Locate the cell with the specified text and output its (x, y) center coordinate. 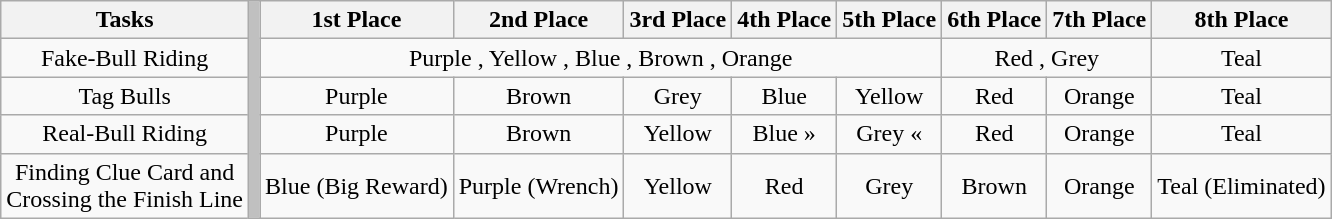
Fake-Bull Riding (125, 58)
3rd Place (678, 20)
Purple , Yellow , Blue , Brown , Orange (601, 58)
Tasks (125, 20)
Teal (Eliminated) (1242, 186)
Blue (Big Reward) (357, 186)
Blue (784, 96)
Grey « (890, 134)
8th Place (1242, 20)
Finding Clue Card and Crossing the Finish Line (125, 186)
2nd Place (538, 20)
5th Place (890, 20)
6th Place (994, 20)
Red , Grey (1047, 58)
Blue » (784, 134)
4th Place (784, 20)
Purple (Wrench) (538, 186)
1st Place (357, 20)
Tag Bulls (125, 96)
7th Place (1100, 20)
Real-Bull Riding (125, 134)
